Locate the cell with the specified text and output its (x, y) center coordinate. 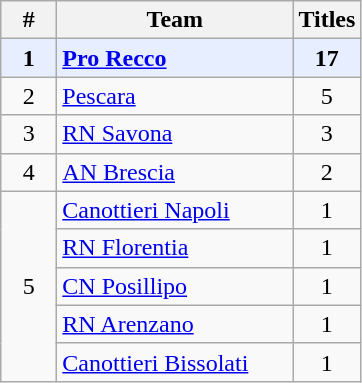
RN Savona (175, 134)
RN Florentia (175, 248)
4 (29, 172)
Titles (327, 20)
# (29, 20)
Canottieri Napoli (175, 210)
RN Arenzano (175, 324)
CN Posillipo (175, 286)
17 (327, 58)
Team (175, 20)
AN Brescia (175, 172)
Pescara (175, 96)
Canottieri Bissolati (175, 362)
Pro Recco (175, 58)
